Pinpoint the cell where the given text exists, returning its [x, y] midpoint coordinate. 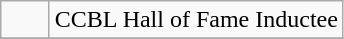
CCBL Hall of Fame Inductee [196, 20]
